Determine the [x, y] coordinate at the center of the cell enclosing the given text.  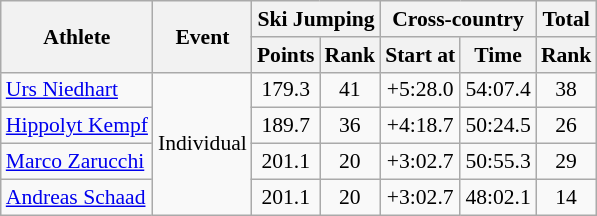
+5:28.0 [420, 90]
+4:18.7 [420, 126]
Individual [202, 143]
50:55.3 [498, 162]
Cross-country [458, 19]
41 [350, 90]
14 [566, 197]
Urs Niedhart [77, 90]
189.7 [286, 126]
Andreas Schaad [77, 197]
179.3 [286, 90]
Start at [420, 55]
Athlete [77, 36]
50:24.5 [498, 126]
Total [566, 19]
Time [498, 55]
26 [566, 126]
Event [202, 36]
38 [566, 90]
54:07.4 [498, 90]
Marco Zarucchi [77, 162]
Points [286, 55]
Hippolyt Kempf [77, 126]
29 [566, 162]
36 [350, 126]
48:02.1 [498, 197]
Ski Jumping [316, 19]
